Capture the cell that displays the provided text and extract its (x, y) central coordinate. 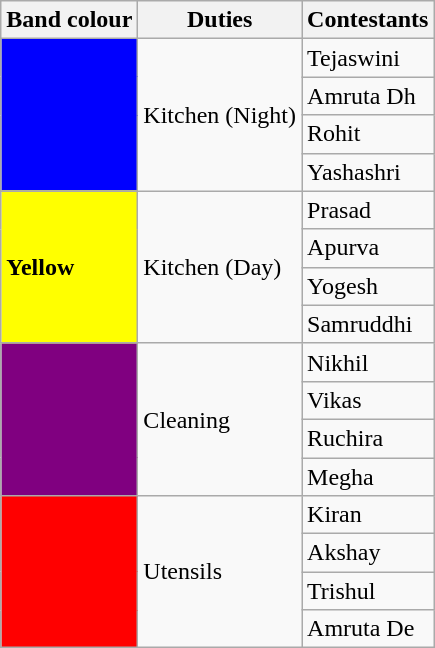
Ruchira (368, 438)
Tejaswini (368, 58)
Yashashri (368, 172)
Utensils (220, 572)
Megha (368, 477)
Amruta Dh (368, 96)
Vikas (368, 400)
Kiran (368, 515)
Trishul (368, 591)
Kitchen (Day) (220, 267)
Contestants (368, 20)
Yogesh (368, 286)
Nikhil (368, 362)
Cleaning (220, 419)
Apurva (368, 248)
Rohit (368, 134)
Amruta De (368, 629)
Kitchen (Night) (220, 115)
Band colour (70, 20)
Yellow (70, 267)
Samruddhi (368, 324)
Prasad (368, 210)
Akshay (368, 553)
Duties (220, 20)
